Provide the (x, y) coordinate of the cell's center where the given text is located.  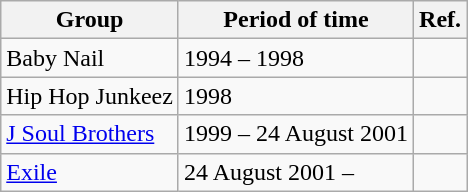
1998 (296, 96)
Period of time (296, 20)
Hip Hop Junkeez (90, 96)
1999 – 24 August 2001 (296, 134)
1994 – 1998 (296, 58)
Group (90, 20)
Ref. (440, 20)
J Soul Brothers (90, 134)
24 August 2001 – (296, 172)
Baby Nail (90, 58)
Exile (90, 172)
